From the cell containing the given text, extract its center point as (X, Y) coordinate. 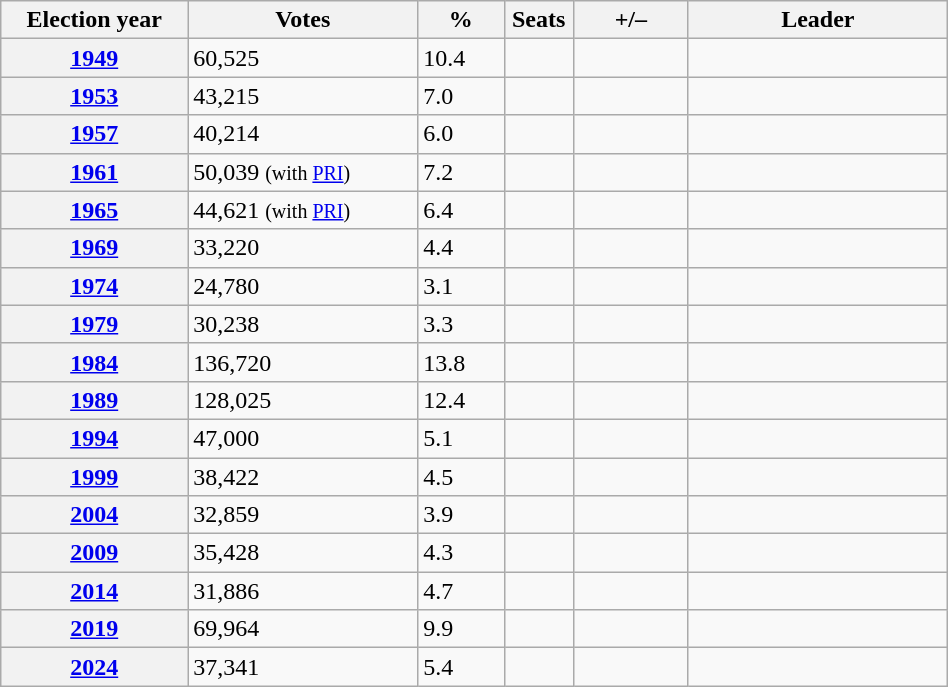
1965 (94, 210)
2019 (94, 629)
% (461, 20)
Seats (538, 20)
+/– (630, 20)
4.5 (461, 477)
1999 (94, 477)
6.4 (461, 210)
35,428 (303, 553)
1989 (94, 400)
7.2 (461, 172)
3.3 (461, 324)
2014 (94, 591)
3.9 (461, 515)
9.9 (461, 629)
69,964 (303, 629)
38,422 (303, 477)
1974 (94, 286)
30,238 (303, 324)
1969 (94, 248)
47,000 (303, 438)
5.1 (461, 438)
33,220 (303, 248)
Votes (303, 20)
60,525 (303, 58)
2004 (94, 515)
37,341 (303, 667)
4.7 (461, 591)
128,025 (303, 400)
4.3 (461, 553)
24,780 (303, 286)
2009 (94, 553)
32,859 (303, 515)
31,886 (303, 591)
1979 (94, 324)
1961 (94, 172)
136,720 (303, 362)
Leader (818, 20)
40,214 (303, 134)
2024 (94, 667)
43,215 (303, 96)
1957 (94, 134)
12.4 (461, 400)
44,621 (with PRI) (303, 210)
7.0 (461, 96)
10.4 (461, 58)
3.1 (461, 286)
Election year (94, 20)
13.8 (461, 362)
1953 (94, 96)
5.4 (461, 667)
1984 (94, 362)
6.0 (461, 134)
1949 (94, 58)
1994 (94, 438)
4.4 (461, 248)
50,039 (with PRI) (303, 172)
